Search for the cell housing the specified text and yield its [x, y] center coordinate. 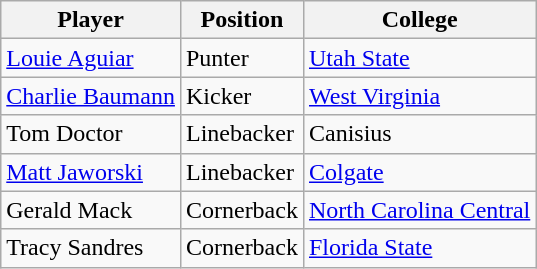
Position [242, 20]
Kicker [242, 96]
Punter [242, 58]
Matt Jaworski [91, 172]
Player [91, 20]
Canisius [419, 134]
Gerald Mack [91, 210]
Tracy Sandres [91, 248]
Louie Aguiar [91, 58]
Charlie Baumann [91, 96]
College [419, 20]
Florida State [419, 248]
North Carolina Central [419, 210]
Colgate [419, 172]
West Virginia [419, 96]
Tom Doctor [91, 134]
Utah State [419, 58]
